Pinpoint the cell where the given text exists, returning its [x, y] midpoint coordinate. 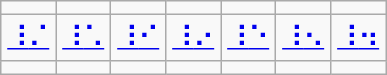
⠸⠌ [28, 38]
⠸⠢ [304, 38]
⠸⠲ [358, 38]
⠸⠡ [84, 38]
⠸⠑ [248, 38]
⠸⠔ [194, 38]
⠸⠊ [138, 38]
